Identify which cell holds the provided text, then report its [X, Y] central coordinate. 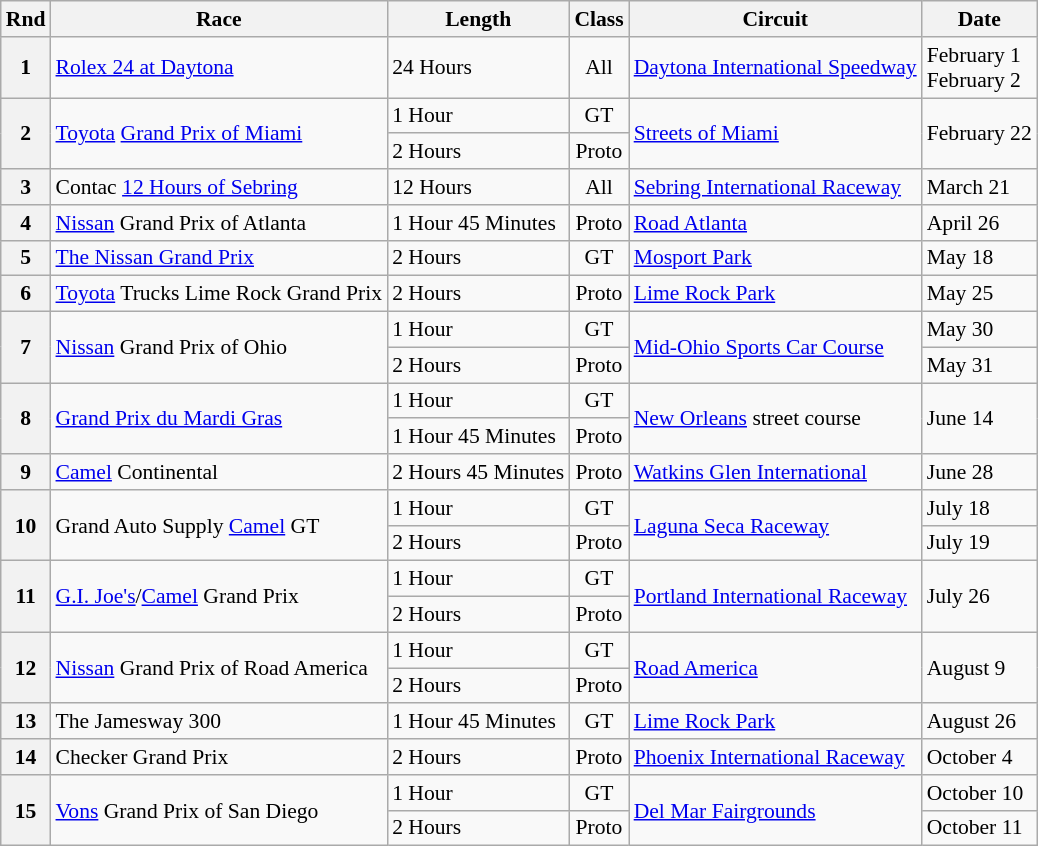
Mosport Park [776, 258]
Nissan Grand Prix of Road America [218, 668]
Grand Prix du Mardi Gras [218, 418]
Del Mar Fairgrounds [776, 810]
May 30 [980, 330]
June 28 [980, 472]
G.I. Joe's/Camel Grand Prix [218, 596]
Toyota Trucks Lime Rock Grand Prix [218, 294]
Nissan Grand Prix of Ohio [218, 348]
The Jamesway 300 [218, 722]
The Nissan Grand Prix [218, 258]
24 Hours [478, 68]
February 1February 2 [980, 68]
August 26 [980, 722]
13 [26, 722]
July 19 [980, 543]
Watkins Glen International [776, 472]
8 [26, 418]
April 26 [980, 223]
Phoenix International Raceway [776, 757]
Race [218, 19]
Toyota Grand Prix of Miami [218, 134]
Road America [776, 668]
May 25 [980, 294]
Laguna Seca Raceway [776, 526]
July 18 [980, 508]
7 [26, 348]
2 [26, 134]
12 [26, 668]
3 [26, 187]
9 [26, 472]
Contac 12 Hours of Sebring [218, 187]
Nissan Grand Prix of Atlanta [218, 223]
October 4 [980, 757]
Rolex 24 at Daytona [218, 68]
Rnd [26, 19]
March 21 [980, 187]
May 18 [980, 258]
Vons Grand Prix of San Diego [218, 810]
Grand Auto Supply Camel GT [218, 526]
1 [26, 68]
June 14 [980, 418]
October 11 [980, 828]
15 [26, 810]
5 [26, 258]
New Orleans street course [776, 418]
Mid-Ohio Sports Car Course [776, 348]
October 10 [980, 793]
Length [478, 19]
6 [26, 294]
Date [980, 19]
Road Atlanta [776, 223]
10 [26, 526]
Portland International Raceway [776, 596]
Sebring International Raceway [776, 187]
August 9 [980, 668]
12 Hours [478, 187]
Streets of Miami [776, 134]
Checker Grand Prix [218, 757]
2 Hours 45 Minutes [478, 472]
4 [26, 223]
Camel Continental [218, 472]
May 31 [980, 365]
July 26 [980, 596]
February 22 [980, 134]
Daytona International Speedway [776, 68]
14 [26, 757]
Circuit [776, 19]
11 [26, 596]
Class [598, 19]
